Determine the (x, y) coordinate at the center of the cell enclosing the given text.  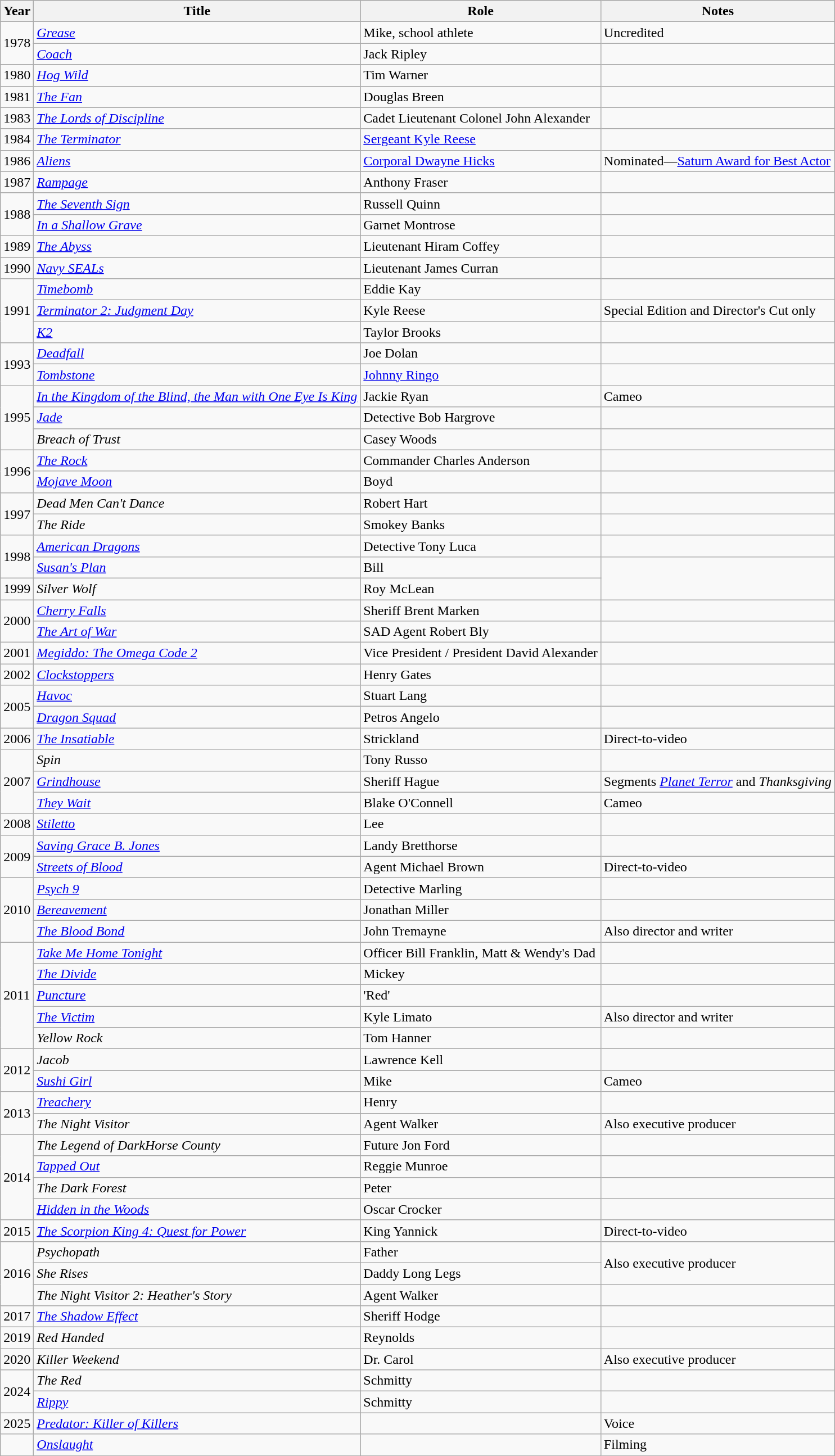
1980 (17, 75)
Lieutenant James Curran (481, 268)
2015 (17, 1231)
Reggie Munroe (481, 1166)
Psych 9 (197, 888)
2014 (17, 1177)
The Night Visitor 2: Heather's Story (197, 1295)
Filming (717, 1445)
Coach (197, 54)
In the Kingdom of the Blind, the Man with One Eye Is King (197, 396)
1993 (17, 364)
Dead Men Can't Dance (197, 503)
Deadfall (197, 354)
The Victim (197, 1017)
2002 (17, 675)
Onslaught (197, 1445)
Tapped Out (197, 1166)
2013 (17, 1113)
Bill (481, 567)
1988 (17, 214)
Garnet Montrose (481, 225)
Stuart Lang (481, 696)
Sergeant Kyle Reese (481, 139)
Streets of Blood (197, 867)
Bereavement (197, 910)
Detective Marling (481, 888)
2011 (17, 996)
2016 (17, 1273)
Sheriff Hodge (481, 1317)
Landy Bretthorse (481, 845)
Detective Tony Luca (481, 546)
They Wait (197, 803)
Jacob (197, 1060)
The Divide (197, 974)
Taylor Brooks (481, 332)
1999 (17, 589)
The Lords of Discipline (197, 118)
Tombstone (197, 375)
SAD Agent Robert Bly (481, 632)
Voice (717, 1423)
Mickey (481, 974)
The Blood Bond (197, 931)
Tony Russo (481, 760)
Timebomb (197, 290)
Take Me Home Tonight (197, 953)
1984 (17, 139)
2012 (17, 1070)
The Fan (197, 97)
1987 (17, 182)
Mike, school athlete (481, 33)
Douglas Breen (481, 97)
American Dragons (197, 546)
Agent Michael Brown (481, 867)
Puncture (197, 996)
Detective Bob Hargrove (481, 418)
Stiletto (197, 824)
The Shadow Effect (197, 1317)
2007 (17, 781)
The Rock (197, 460)
Nominated—Saturn Award for Best Actor (717, 161)
K2 (197, 332)
1996 (17, 471)
The Abyss (197, 246)
Lawrence Kell (481, 1060)
Tom Hanner (481, 1038)
Year (17, 11)
Tim Warner (481, 75)
The Ride (197, 524)
The Night Visitor (197, 1124)
Notes (717, 11)
Rampage (197, 182)
Hidden in the Woods (197, 1209)
2005 (17, 707)
Blake O'Connell (481, 803)
Role (481, 11)
1986 (17, 161)
The Dark Forest (197, 1188)
John Tremayne (481, 931)
1989 (17, 246)
Peter (481, 1188)
Terminator 2: Judgment Day (197, 311)
2010 (17, 910)
1995 (17, 418)
Strickland (481, 739)
1990 (17, 268)
In a Shallow Grave (197, 225)
2020 (17, 1359)
2019 (17, 1338)
Jack Ripley (481, 54)
The Terminator (197, 139)
Anthony Fraser (481, 182)
2001 (17, 653)
Havoc (197, 696)
Killer Weekend (197, 1359)
Sheriff Brent Marken (481, 610)
Treachery (197, 1102)
Cadet Lieutenant Colonel John Alexander (481, 118)
Lieutenant Hiram Coffey (481, 246)
Red Handed (197, 1338)
Sushi Girl (197, 1081)
Grease (197, 33)
Predator: Killer of Killers (197, 1423)
Aliens (197, 161)
1981 (17, 97)
She Rises (197, 1273)
Smokey Banks (481, 524)
Vice President / President David Alexander (481, 653)
1998 (17, 557)
Casey Woods (481, 439)
Breach of Trust (197, 439)
Psychopath (197, 1252)
Mike (481, 1081)
Eddie Kay (481, 290)
The Art of War (197, 632)
2008 (17, 824)
1978 (17, 43)
2009 (17, 856)
Corporal Dwayne Hicks (481, 161)
Joe Dolan (481, 354)
Yellow Rock (197, 1038)
Russell Quinn (481, 204)
Roy McLean (481, 589)
Lee (481, 824)
Future Jon Ford (481, 1145)
Jackie Ryan (481, 396)
1991 (17, 311)
Spin (197, 760)
Special Edition and Director's Cut only (717, 311)
1997 (17, 514)
Oscar Crocker (481, 1209)
Clockstoppers (197, 675)
Jade (197, 418)
Father (481, 1252)
Jonathan Miller (481, 910)
Daddy Long Legs (481, 1273)
2017 (17, 1317)
Robert Hart (481, 503)
Saving Grace B. Jones (197, 845)
Kyle Reese (481, 311)
The Red (197, 1381)
Henry (481, 1102)
Uncredited (717, 33)
Dr. Carol (481, 1359)
Kyle Limato (481, 1017)
Navy SEALs (197, 268)
Johnny Ringo (481, 375)
Megiddo: The Omega Code 2 (197, 653)
2025 (17, 1423)
Sheriff Hague (481, 781)
Title (197, 11)
2000 (17, 621)
Silver Wolf (197, 589)
The Scorpion King 4: Quest for Power (197, 1231)
Reynolds (481, 1338)
1983 (17, 118)
Rippy (197, 1402)
Hog Wild (197, 75)
The Legend of DarkHorse County (197, 1145)
Boyd (481, 482)
2024 (17, 1391)
Grindhouse (197, 781)
Petros Angelo (481, 717)
Officer Bill Franklin, Matt & Wendy's Dad (481, 953)
The Insatiable (197, 739)
Henry Gates (481, 675)
Susan's Plan (197, 567)
Segments Planet Terror and Thanksgiving (717, 781)
Cherry Falls (197, 610)
'Red' (481, 996)
King Yannick (481, 1231)
Commander Charles Anderson (481, 460)
The Seventh Sign (197, 204)
Mojave Moon (197, 482)
2006 (17, 739)
Dragon Squad (197, 717)
